From the cell containing the given text, extract its center point as [X, Y] coordinate. 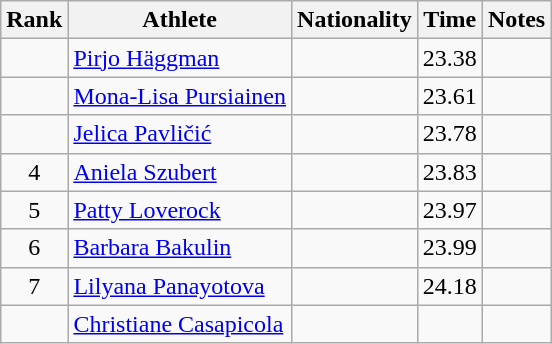
Nationality [355, 20]
24.18 [450, 286]
Pirjo Häggman [180, 58]
23.61 [450, 96]
Rank [34, 20]
23.83 [450, 172]
Mona-Lisa Pursiainen [180, 96]
23.38 [450, 58]
Notes [516, 20]
Christiane Casapicola [180, 324]
5 [34, 210]
Barbara Bakulin [180, 248]
Patty Loverock [180, 210]
Athlete [180, 20]
Jelica Pavličić [180, 134]
23.78 [450, 134]
Lilyana Panayotova [180, 286]
Time [450, 20]
23.97 [450, 210]
7 [34, 286]
Aniela Szubert [180, 172]
23.99 [450, 248]
4 [34, 172]
6 [34, 248]
